From the cell containing the given text, extract its center point as [X, Y] coordinate. 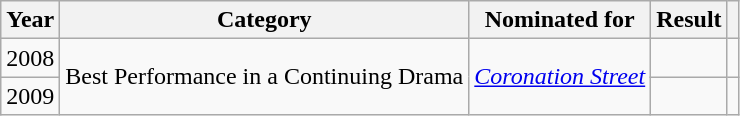
Coronation Street [560, 77]
Result [689, 20]
Year [30, 20]
Category [264, 20]
Best Performance in a Continuing Drama [264, 77]
Nominated for [560, 20]
2009 [30, 96]
2008 [30, 58]
